For the text-containing cell, return its midpoint in (x, y) coordinate format. 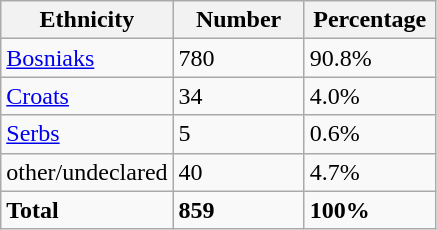
90.8% (370, 58)
34 (238, 96)
0.6% (370, 134)
Ethnicity (87, 20)
780 (238, 58)
4.0% (370, 96)
Bosniaks (87, 58)
40 (238, 172)
Percentage (370, 20)
859 (238, 210)
5 (238, 134)
Total (87, 210)
Croats (87, 96)
Serbs (87, 134)
Number (238, 20)
other/undeclared (87, 172)
4.7% (370, 172)
100% (370, 210)
